Return the [X, Y] coordinate for the center point of the cell that contains the specified text.  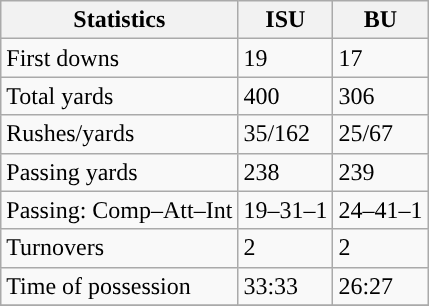
35/162 [286, 134]
ISU [286, 20]
Rushes/yards [120, 134]
BU [380, 20]
Statistics [120, 20]
400 [286, 96]
19–31–1 [286, 210]
33:33 [286, 286]
Time of possession [120, 286]
Passing yards [120, 172]
17 [380, 58]
238 [286, 172]
Total yards [120, 96]
Turnovers [120, 248]
306 [380, 96]
25/67 [380, 134]
239 [380, 172]
First downs [120, 58]
Passing: Comp–Att–Int [120, 210]
24–41–1 [380, 210]
19 [286, 58]
26:27 [380, 286]
